From the cell containing the given text, extract its center point as [X, Y] coordinate. 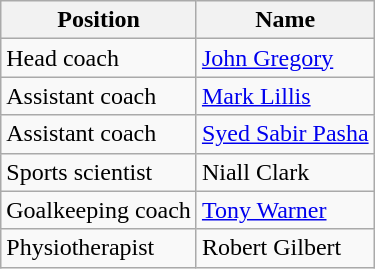
Position [99, 20]
Mark Lillis [285, 96]
Tony Warner [285, 210]
Physiotherapist [99, 248]
John Gregory [285, 58]
Goalkeeping coach [99, 210]
Syed Sabir Pasha [285, 134]
Head coach [99, 58]
Sports scientist [99, 172]
Robert Gilbert [285, 248]
Name [285, 20]
Niall Clark [285, 172]
